From the cell containing the given text, extract its center point as (x, y) coordinate. 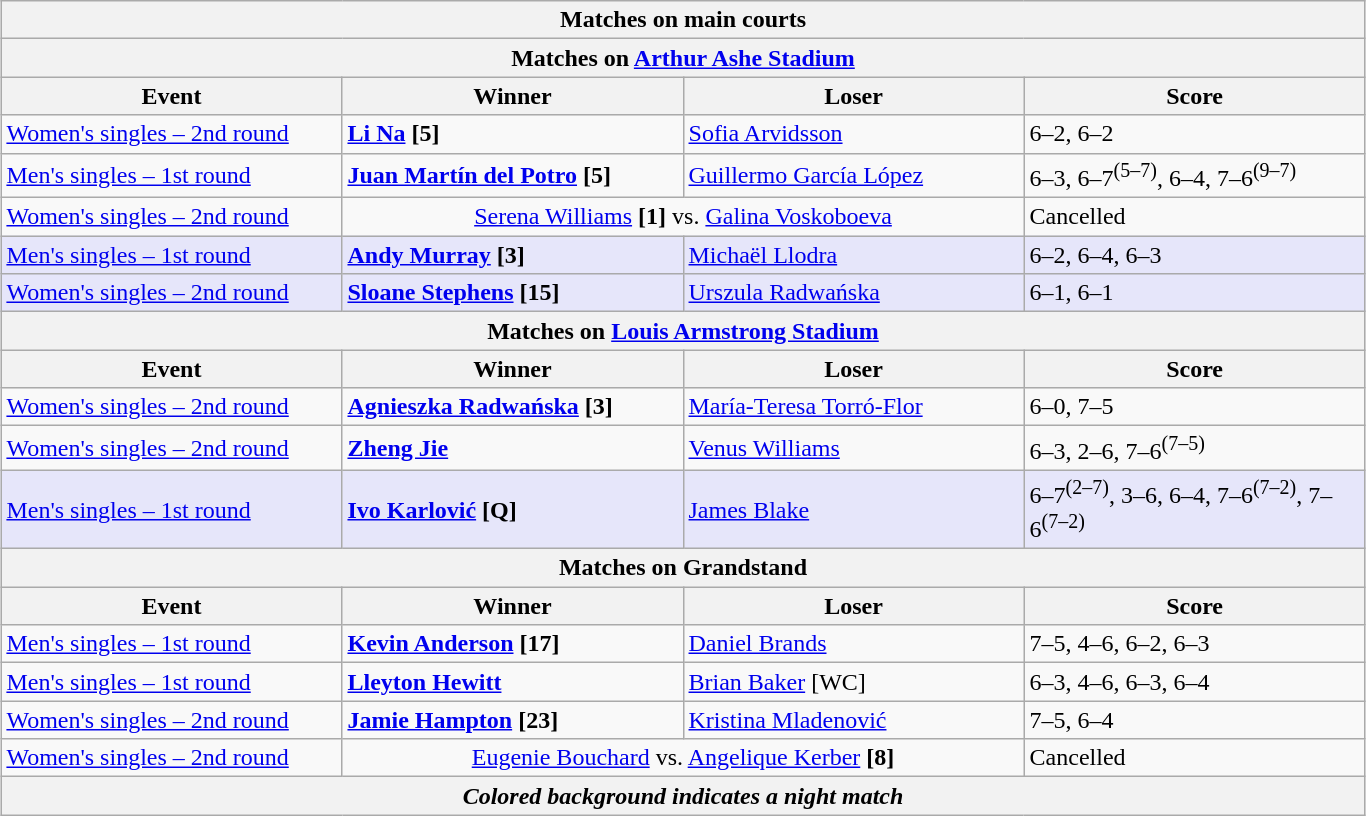
Andy Murray [3] (512, 255)
Guillermo García López (854, 176)
Urszula Radwańska (854, 293)
María-Teresa Torró-Flor (854, 407)
6–3, 6–7(5–7), 6–4, 7–6(9–7) (1194, 176)
Colored background indicates a night match (683, 796)
Li Na [5] (512, 134)
Eugenie Bouchard vs. Angelique Kerber [8] (683, 758)
Zheng Jie (512, 448)
Michaël Llodra (854, 255)
6–3, 4–6, 6–3, 6–4 (1194, 682)
Sloane Stephens [15] (512, 293)
6–2, 6–2 (1194, 134)
6–0, 7–5 (1194, 407)
7–5, 4–6, 6–2, 6–3 (1194, 644)
Lleyton Hewitt (512, 682)
6–1, 6–1 (1194, 293)
7–5, 6–4 (1194, 720)
Agnieszka Radwańska [3] (512, 407)
Matches on Arthur Ashe Stadium (683, 58)
Sofia Arvidsson (854, 134)
Brian Baker [WC] (854, 682)
Matches on Grandstand (683, 568)
James Blake (854, 509)
Matches on Louis Armstrong Stadium (683, 331)
6–3, 2–6, 7–6(7–5) (1194, 448)
Serena Williams [1] vs. Galina Voskoboeva (683, 217)
Kristina Mladenović (854, 720)
Juan Martín del Potro [5] (512, 176)
Venus Williams (854, 448)
Kevin Anderson [17] (512, 644)
6–7(2–7), 3–6, 6–4, 7–6(7–2), 7–6(7–2) (1194, 509)
Ivo Karlović [Q] (512, 509)
Matches on main courts (683, 20)
Daniel Brands (854, 644)
Jamie Hampton [23] (512, 720)
6–2, 6–4, 6–3 (1194, 255)
